Provide the (X, Y) coordinate of the cell's center where the given text is located.  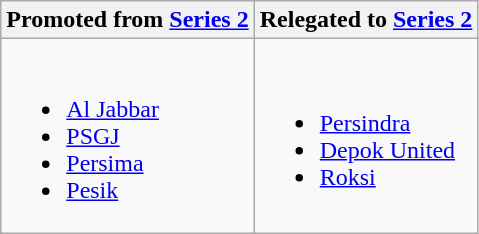
Relegated to Series 2 (366, 20)
Al JabbarPSGJPersimaPesik (128, 136)
Promoted from Series 2 (128, 20)
PersindraDepok UnitedRoksi (366, 136)
